For the text-containing cell, return its midpoint in (X, Y) coordinate format. 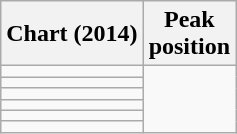
Peakposition (189, 34)
Chart (2014) (72, 34)
